From the cell containing the given text, extract its center point as (X, Y) coordinate. 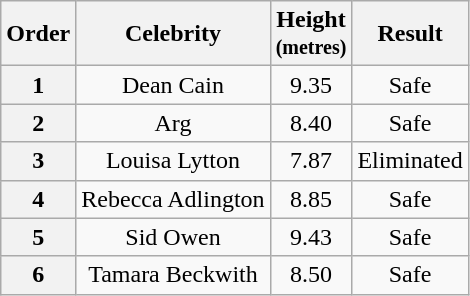
Tamara Beckwith (173, 275)
Louisa Lytton (173, 161)
9.35 (311, 85)
8.50 (311, 275)
Order (38, 34)
Rebecca Adlington (173, 199)
4 (38, 199)
Celebrity (173, 34)
9.43 (311, 237)
Result (410, 34)
7.87 (311, 161)
1 (38, 85)
6 (38, 275)
Eliminated (410, 161)
Arg (173, 123)
8.40 (311, 123)
3 (38, 161)
Height(metres) (311, 34)
8.85 (311, 199)
Sid Owen (173, 237)
5 (38, 237)
2 (38, 123)
Dean Cain (173, 85)
